Detect which cell encompasses the target text, then output its (X, Y) center coordinate. 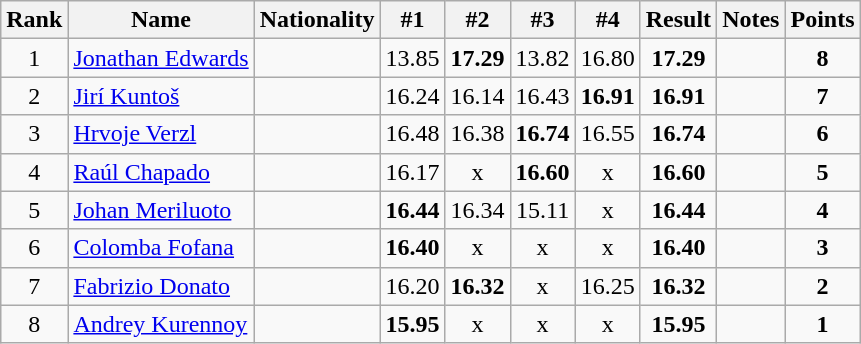
Hrvoje Verzl (161, 134)
13.82 (542, 58)
16.48 (412, 134)
Johan Meriluoto (161, 210)
Colomba Fofana (161, 248)
16.25 (608, 286)
Raúl Chapado (161, 172)
16.14 (478, 96)
16.55 (608, 134)
Notes (751, 20)
#1 (412, 20)
16.34 (478, 210)
Result (678, 20)
16.20 (412, 286)
16.38 (478, 134)
16.43 (542, 96)
Nationality (317, 20)
Fabrizio Donato (161, 286)
16.17 (412, 172)
16.80 (608, 58)
15.11 (542, 210)
Points (822, 20)
Andrey Kurennoy (161, 324)
#3 (542, 20)
#2 (478, 20)
Name (161, 20)
13.85 (412, 58)
Rank (34, 20)
Jonathan Edwards (161, 58)
#4 (608, 20)
Jirí Kuntoš (161, 96)
16.24 (412, 96)
